Find where the given text appears and provide that cell's center as [x, y] coordinate. 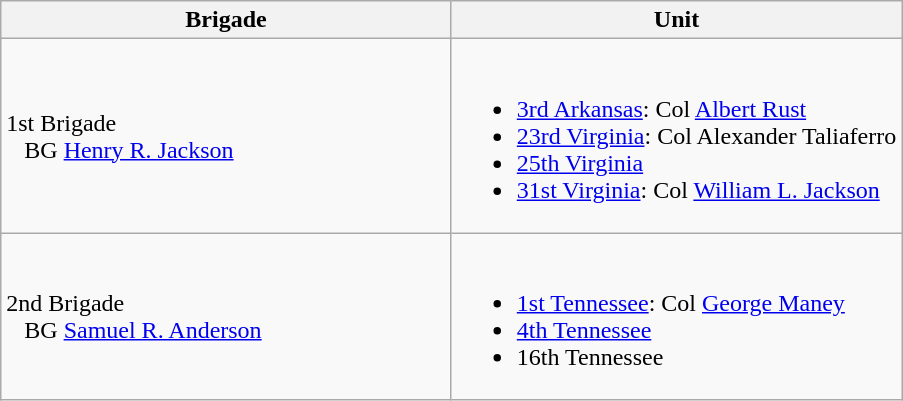
1st Tennessee: Col George Maney4th Tennessee16th Tennessee [676, 316]
1st Brigade BG Henry R. Jackson [226, 136]
Unit [676, 20]
Brigade [226, 20]
2nd Brigade BG Samuel R. Anderson [226, 316]
3rd Arkansas: Col Albert Rust23rd Virginia: Col Alexander Taliaferro25th Virginia31st Virginia: Col William L. Jackson [676, 136]
